Detect which cell encompasses the target text, then output its (X, Y) center coordinate. 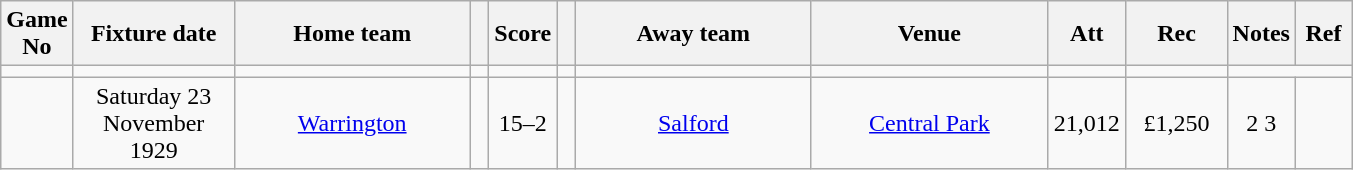
Saturday 23 November 1929 (154, 123)
£1,250 (1176, 123)
Notes (1261, 34)
Rec (1176, 34)
21,012 (1086, 123)
Home team (352, 34)
Score (523, 34)
Ref (1323, 34)
Game No (37, 34)
15–2 (523, 123)
Warrington (352, 123)
Salford (693, 123)
Away team (693, 34)
Central Park (929, 123)
Att (1086, 34)
Fixture date (154, 34)
Venue (929, 34)
2 3 (1261, 123)
